Return the (X, Y) coordinate for the center point of the cell that contains the specified text.  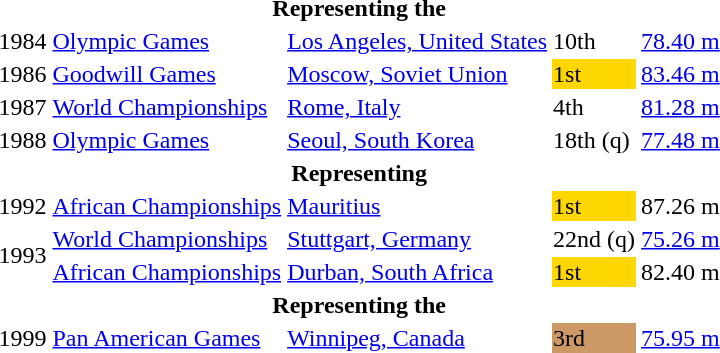
22nd (q) (594, 239)
Moscow, Soviet Union (418, 74)
Winnipeg, Canada (418, 338)
Mauritius (418, 206)
18th (q) (594, 140)
Rome, Italy (418, 107)
Los Angeles, United States (418, 41)
4th (594, 107)
10th (594, 41)
Seoul, South Korea (418, 140)
Pan American Games (167, 338)
Goodwill Games (167, 74)
Stuttgart, Germany (418, 239)
3rd (594, 338)
Durban, South Africa (418, 272)
